Detect which cell encompasses the target text, then output its [X, Y] center coordinate. 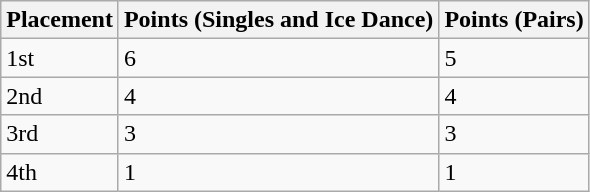
Placement [60, 20]
4th [60, 172]
5 [514, 58]
2nd [60, 96]
Points (Singles and Ice Dance) [278, 20]
1st [60, 58]
Points (Pairs) [514, 20]
3rd [60, 134]
6 [278, 58]
